Search for the cell housing the specified text and yield its (X, Y) center coordinate. 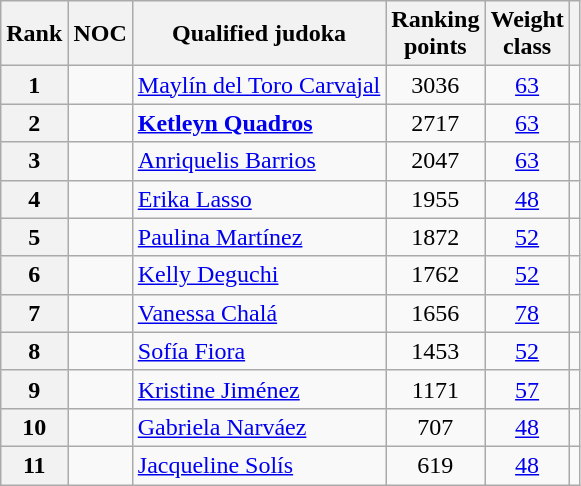
Erika Lasso (259, 199)
707 (436, 427)
8 (34, 351)
NOC (100, 34)
9 (34, 389)
5 (34, 237)
Sofía Fiora (259, 351)
Rank (34, 34)
Vanessa Chalá (259, 313)
Qualified judoka (259, 34)
2 (34, 123)
Paulina Martínez (259, 237)
6 (34, 275)
Gabriela Narváez (259, 427)
4 (34, 199)
Anriquelis Barrios (259, 161)
2717 (436, 123)
Rankingpoints (436, 34)
2047 (436, 161)
78 (527, 313)
1171 (436, 389)
1 (34, 85)
Ketleyn Quadros (259, 123)
1872 (436, 237)
57 (527, 389)
1955 (436, 199)
11 (34, 465)
619 (436, 465)
Kristine Jiménez (259, 389)
3 (34, 161)
Maylín del Toro Carvajal (259, 85)
1762 (436, 275)
10 (34, 427)
7 (34, 313)
3036 (436, 85)
1656 (436, 313)
1453 (436, 351)
Weightclass (527, 34)
Kelly Deguchi (259, 275)
Jacqueline Solís (259, 465)
